Scan for the cell matching the given text and deliver its (x, y) coordinate at center. 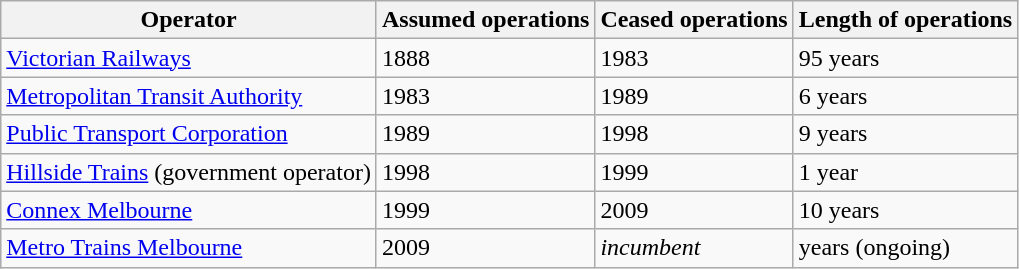
Public Transport Corporation (189, 134)
Assumed operations (485, 20)
Length of operations (905, 20)
Operator (189, 20)
6 years (905, 96)
Connex Melbourne (189, 210)
incumbent (694, 248)
Hillside Trains (government operator) (189, 172)
95 years (905, 58)
10 years (905, 210)
9 years (905, 134)
1888 (485, 58)
Metropolitan Transit Authority (189, 96)
Ceased operations (694, 20)
years (ongoing) (905, 248)
Victorian Railways (189, 58)
1 year (905, 172)
Metro Trains Melbourne (189, 248)
